Output the (X, Y) coordinate of the center of the cell containing the given text.  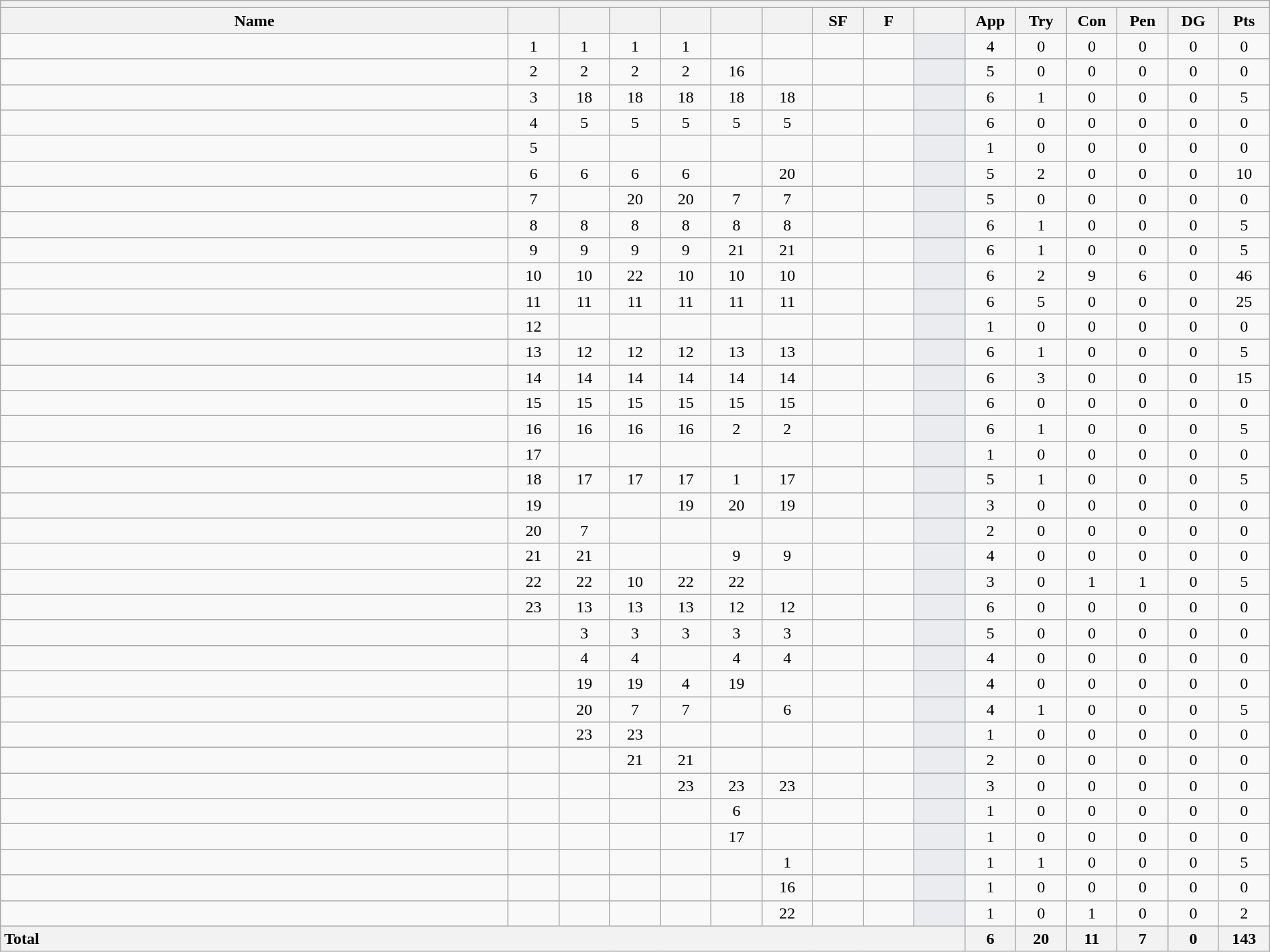
Pen (1143, 21)
25 (1244, 301)
46 (1244, 275)
Pts (1244, 21)
F (889, 21)
SF (838, 21)
DG (1194, 21)
Total (483, 939)
143 (1244, 939)
Con (1092, 21)
App (991, 21)
Name (255, 21)
Try (1041, 21)
